Search for the cell housing the specified text and yield its (X, Y) center coordinate. 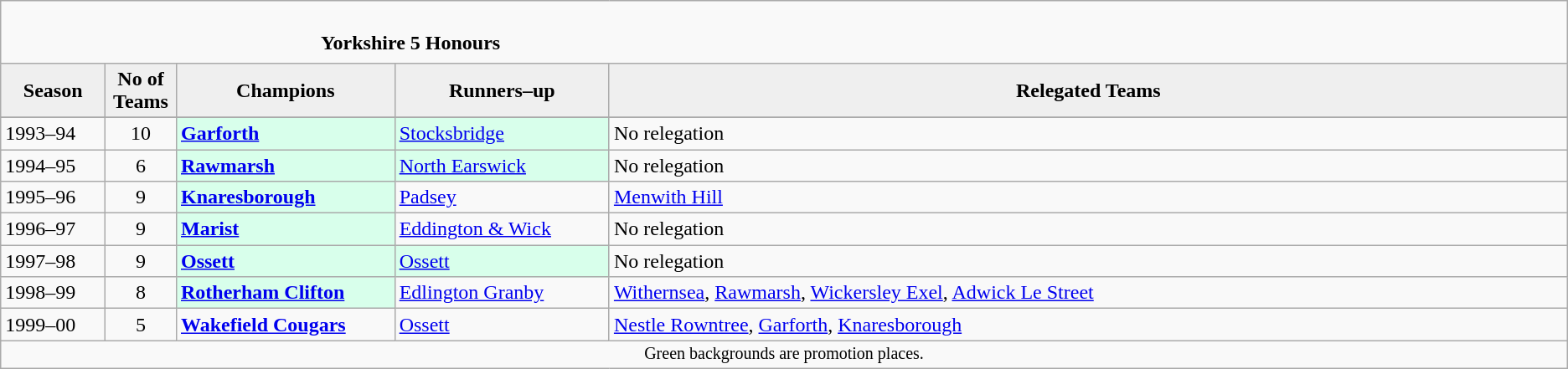
Withernsea, Rawmarsh, Wickersley Exel, Adwick Le Street (1088, 293)
Rotherham Clifton (285, 293)
Marist (285, 229)
1997–98 (54, 261)
Season (54, 90)
Menwith Hill (1088, 197)
5 (141, 325)
1994–95 (54, 165)
1999–00 (54, 325)
Rawmarsh (285, 165)
1995–96 (54, 197)
6 (141, 165)
Nestle Rowntree, Garforth, Knaresborough (1088, 325)
Knaresborough (285, 197)
1993–94 (54, 133)
Eddington & Wick (502, 229)
Garforth (285, 133)
North Earswick (502, 165)
Padsey (502, 197)
Wakefield Cougars (285, 325)
Runners–up (502, 90)
8 (141, 293)
Relegated Teams (1088, 90)
No of Teams (141, 90)
Stocksbridge (502, 133)
Green backgrounds are promotion places. (784, 355)
Champions (285, 90)
1998–99 (54, 293)
Edlington Granby (502, 293)
10 (141, 133)
1996–97 (54, 229)
